From the cell containing the given text, extract its center point as [x, y] coordinate. 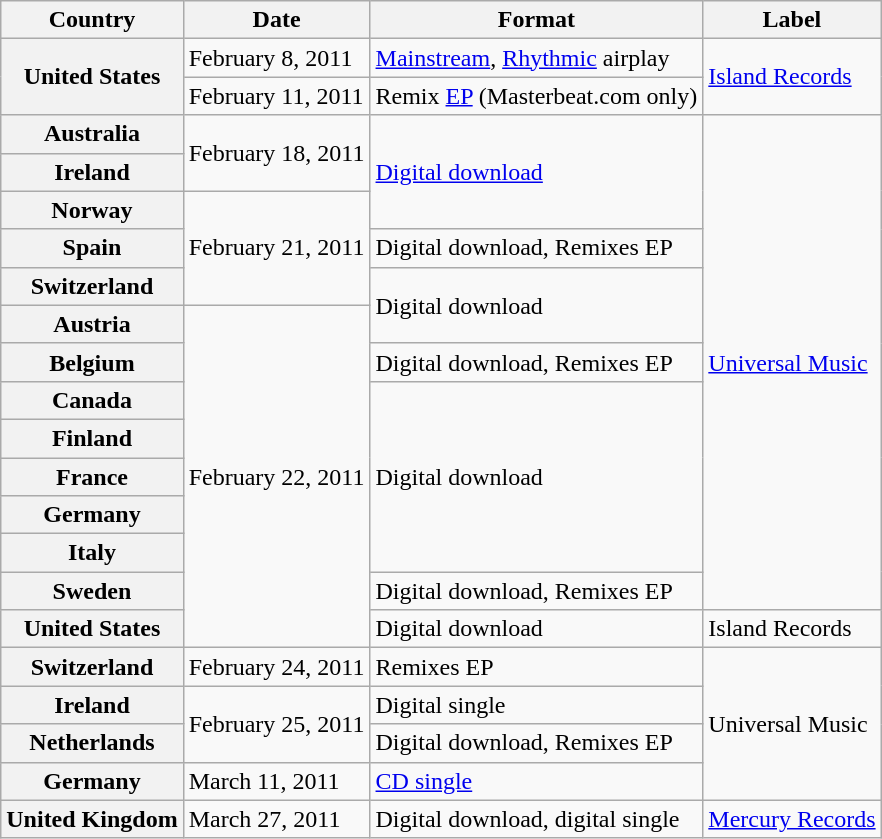
February 21, 2011 [276, 248]
February 8, 2011 [276, 58]
March 27, 2011 [276, 819]
Spain [92, 248]
Format [536, 20]
February 11, 2011 [276, 96]
Italy [92, 553]
Canada [92, 400]
Australia [92, 134]
Norway [92, 210]
United Kingdom [92, 819]
Digital single [536, 705]
Belgium [92, 362]
Remixes EP [536, 667]
Austria [92, 324]
Digital download, digital single [536, 819]
France [92, 477]
Netherlands [92, 743]
February 25, 2011 [276, 724]
Mercury Records [792, 819]
Mainstream, Rhythmic airplay [536, 58]
Country [92, 20]
Sweden [92, 591]
March 11, 2011 [276, 781]
CD single [536, 781]
February 18, 2011 [276, 153]
February 22, 2011 [276, 476]
Remix EP (Masterbeat.com only) [536, 96]
February 24, 2011 [276, 667]
Finland [92, 438]
Label [792, 20]
Date [276, 20]
